Pinpoint the cell where the given text exists, returning its (x, y) midpoint coordinate. 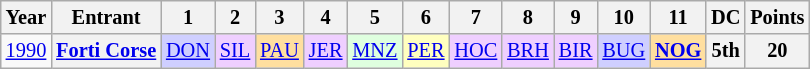
NOG (678, 51)
2 (235, 17)
SIL (235, 51)
PAU (280, 51)
BUG (624, 51)
5 (374, 17)
7 (476, 17)
DC (726, 17)
10 (624, 17)
Points (777, 17)
1990 (26, 51)
4 (326, 17)
6 (426, 17)
11 (678, 17)
HOC (476, 51)
JER (326, 51)
Entrant (106, 17)
BRH (528, 51)
PER (426, 51)
8 (528, 17)
MNZ (374, 51)
1 (188, 17)
5th (726, 51)
9 (576, 17)
DON (188, 51)
20 (777, 51)
Year (26, 17)
BIR (576, 51)
3 (280, 17)
Forti Corse (106, 51)
